Find where the given text appears and provide that cell's center as [X, Y] coordinate. 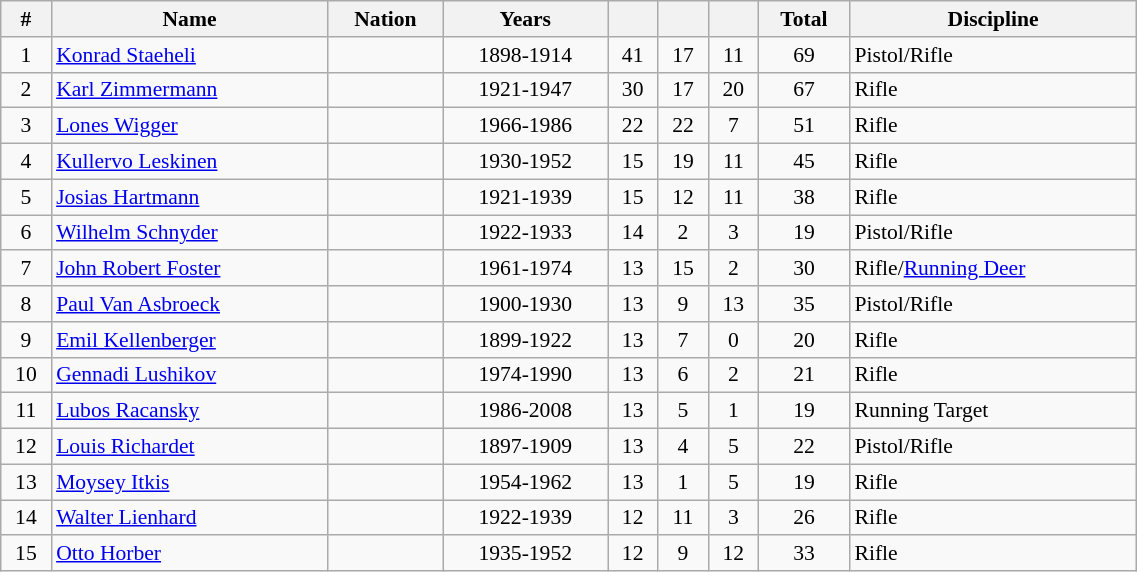
Otto Horber [190, 554]
Konrad Staeheli [190, 55]
69 [804, 55]
35 [804, 304]
Discipline [992, 19]
1961-1974 [526, 269]
Moysey Itkis [190, 482]
# [26, 19]
Lubos Racansky [190, 411]
45 [804, 162]
1935-1952 [526, 554]
1922-1939 [526, 518]
Lones Wigger [190, 126]
Paul Van Asbroeck [190, 304]
Kullervo Leskinen [190, 162]
Total [804, 19]
41 [633, 55]
1899-1922 [526, 340]
51 [804, 126]
1898-1914 [526, 55]
1921-1947 [526, 90]
Nation [386, 19]
Louis Richardet [190, 447]
33 [804, 554]
John Robert Foster [190, 269]
1930-1952 [526, 162]
26 [804, 518]
10 [26, 375]
Years [526, 19]
Running Target [992, 411]
1922-1933 [526, 233]
38 [804, 197]
0 [733, 340]
67 [804, 90]
Emil Kellenberger [190, 340]
Rifle/Running Deer [992, 269]
1974-1990 [526, 375]
1900-1930 [526, 304]
1986-2008 [526, 411]
1897-1909 [526, 447]
21 [804, 375]
Wilhelm Schnyder [190, 233]
Walter Lienhard [190, 518]
Karl Zimmermann [190, 90]
Josias Hartmann [190, 197]
8 [26, 304]
1921-1939 [526, 197]
1966-1986 [526, 126]
Name [190, 19]
Gennadi Lushikov [190, 375]
1954-1962 [526, 482]
